Detect which cell encompasses the target text, then output its [X, Y] center coordinate. 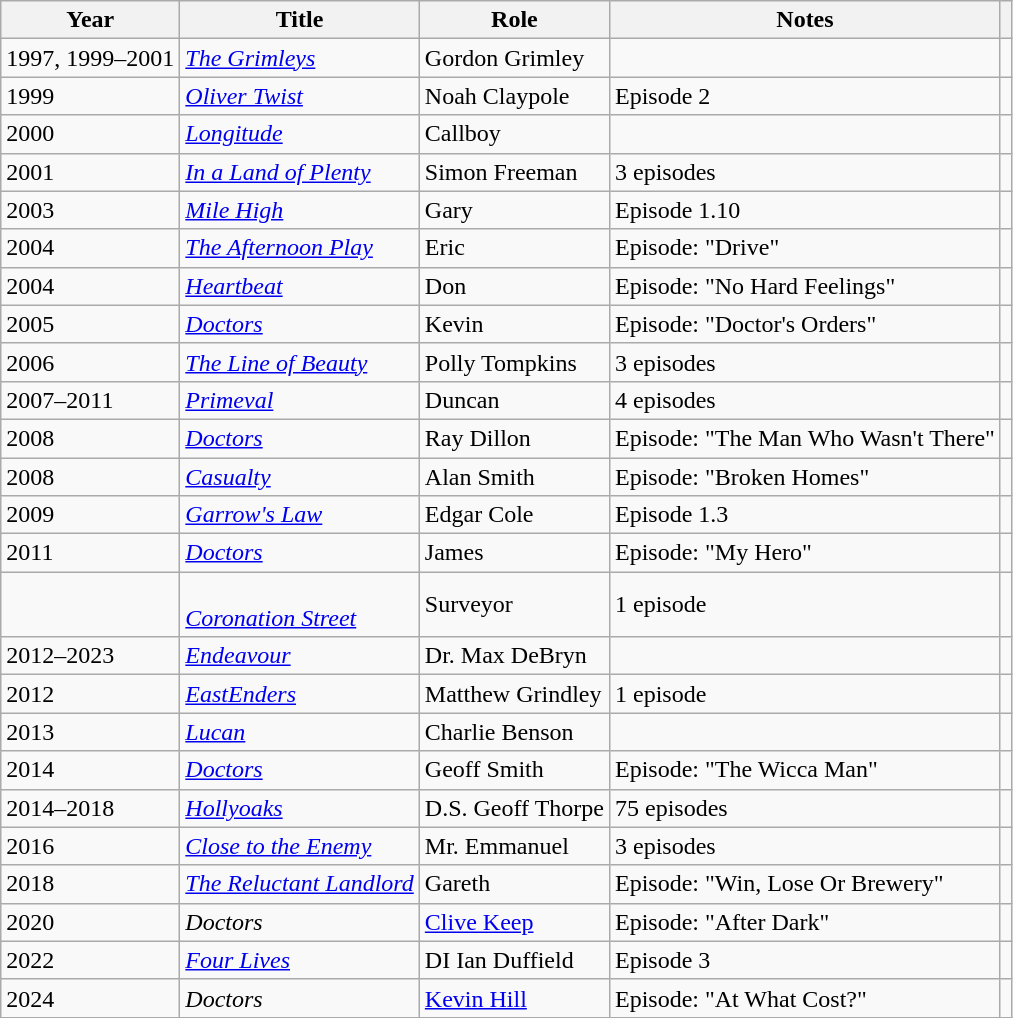
Episode 1.3 [804, 515]
2022 [90, 960]
James [514, 553]
Longitude [300, 134]
Garrow's Law [300, 515]
Episode: "My Hero" [804, 553]
2013 [90, 732]
2003 [90, 210]
2007–2011 [90, 400]
2016 [90, 846]
Episode: "At What Cost?" [804, 998]
75 episodes [804, 808]
2020 [90, 922]
Geoff Smith [514, 770]
Episode: "After Dark" [804, 922]
Gary [514, 210]
Casualty [300, 477]
2012 [90, 694]
Year [90, 20]
2005 [90, 324]
Episode: "No Hard Feelings" [804, 286]
Gordon Grimley [514, 58]
Dr. Max DeBryn [514, 656]
2000 [90, 134]
Episode 2 [804, 96]
Four Lives [300, 960]
Surveyor [514, 604]
Episode: "Broken Homes" [804, 477]
2011 [90, 553]
2009 [90, 515]
D.S. Geoff Thorpe [514, 808]
Gareth [514, 884]
Duncan [514, 400]
Episode 3 [804, 960]
EastEnders [300, 694]
Eric [514, 248]
Mile High [300, 210]
1997, 1999–2001 [90, 58]
The Line of Beauty [300, 362]
2014–2018 [90, 808]
Mr. Emmanuel [514, 846]
Kevin Hill [514, 998]
Title [300, 20]
Noah Claypole [514, 96]
Episode: "The Man Who Wasn't There" [804, 438]
Episode: "Drive" [804, 248]
Lucan [300, 732]
2014 [90, 770]
2018 [90, 884]
Endeavour [300, 656]
Episode: "Win, Lose Or Brewery" [804, 884]
Don [514, 286]
Episode: "Doctor's Orders" [804, 324]
Oliver Twist [300, 96]
2024 [90, 998]
Simon Freeman [514, 172]
Primeval [300, 400]
4 episodes [804, 400]
Edgar Cole [514, 515]
The Afternoon Play [300, 248]
Clive Keep [514, 922]
Hollyoaks [300, 808]
Episode: "The Wicca Man" [804, 770]
Polly Tompkins [514, 362]
Notes [804, 20]
The Grimleys [300, 58]
1999 [90, 96]
Callboy [514, 134]
Role [514, 20]
Kevin [514, 324]
Alan Smith [514, 477]
The Reluctant Landlord [300, 884]
2012–2023 [90, 656]
Close to the Enemy [300, 846]
2001 [90, 172]
Coronation Street [300, 604]
Charlie Benson [514, 732]
2006 [90, 362]
Ray Dillon [514, 438]
In a Land of Plenty [300, 172]
Matthew Grindley [514, 694]
Episode 1.10 [804, 210]
Heartbeat [300, 286]
DI Ian Duffield [514, 960]
